Return the [X, Y] coordinate for the center point of the cell that contains the specified text.  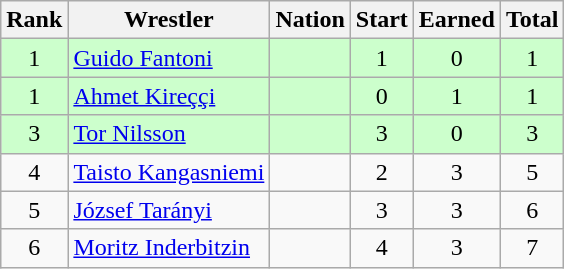
Taisto Kangasniemi [169, 172]
Rank [34, 20]
Total [532, 20]
Moritz Inderbitzin [169, 248]
Earned [456, 20]
Ahmet Kireççi [169, 96]
7 [532, 248]
Nation [310, 20]
József Tarányi [169, 210]
Tor Nilsson [169, 134]
Wrestler [169, 20]
2 [382, 172]
Start [382, 20]
Guido Fantoni [169, 58]
